Determine the (X, Y) coordinate at the center of the cell enclosing the given text.  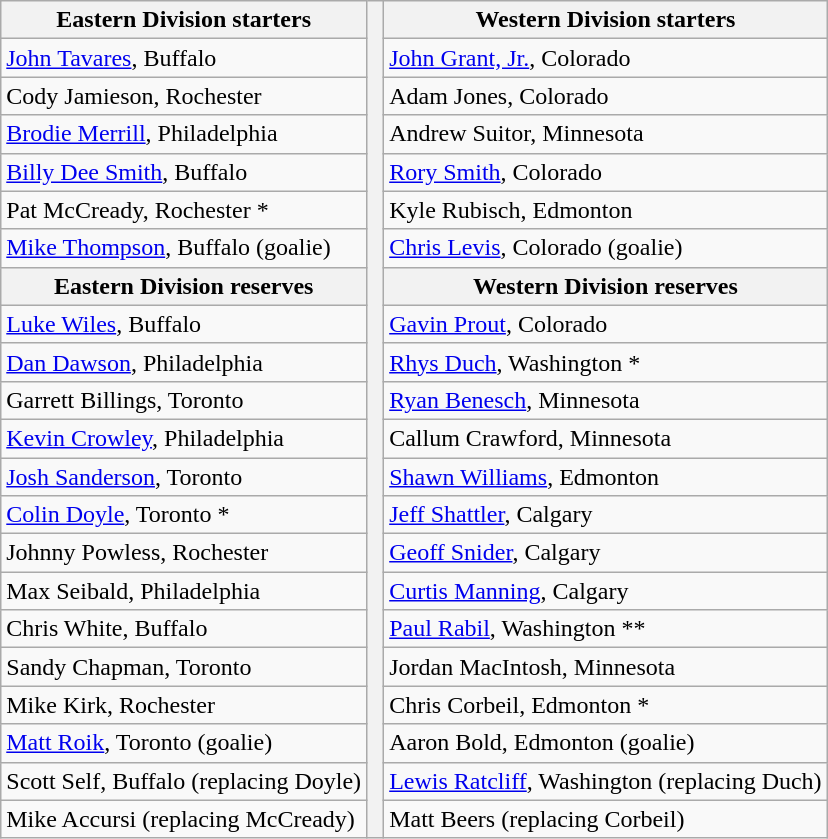
Jeff Shattler, Calgary (606, 515)
Mike Kirk, Rochester (184, 705)
Garrett Billings, Toronto (184, 400)
Mike Accursi (replacing McCready) (184, 819)
Brodie Merrill, Philadelphia (184, 134)
Shawn Williams, Edmonton (606, 477)
Western Division starters (606, 20)
Paul Rabil, Washington ** (606, 629)
Cody Jamieson, Rochester (184, 96)
Matt Roik, Toronto (goalie) (184, 743)
Josh Sanderson, Toronto (184, 477)
Western Division reserves (606, 286)
Eastern Division starters (184, 20)
Rory Smith, Colorado (606, 172)
Billy Dee Smith, Buffalo (184, 172)
Andrew Suitor, Minnesota (606, 134)
Max Seibald, Philadelphia (184, 591)
Curtis Manning, Calgary (606, 591)
Ryan Benesch, Minnesota (606, 400)
John Tavares, Buffalo (184, 58)
Dan Dawson, Philadelphia (184, 362)
Adam Jones, Colorado (606, 96)
Aaron Bold, Edmonton (goalie) (606, 743)
Sandy Chapman, Toronto (184, 667)
Chris White, Buffalo (184, 629)
Geoff Snider, Calgary (606, 553)
John Grant, Jr., Colorado (606, 58)
Colin Doyle, Toronto * (184, 515)
Kyle Rubisch, Edmonton (606, 210)
Johnny Powless, Rochester (184, 553)
Chris Levis, Colorado (goalie) (606, 248)
Gavin Prout, Colorado (606, 324)
Eastern Division reserves (184, 286)
Pat McCready, Rochester * (184, 210)
Matt Beers (replacing Corbeil) (606, 819)
Rhys Duch, Washington * (606, 362)
Scott Self, Buffalo (replacing Doyle) (184, 781)
Callum Crawford, Minnesota (606, 438)
Mike Thompson, Buffalo (goalie) (184, 248)
Kevin Crowley, Philadelphia (184, 438)
Luke Wiles, Buffalo (184, 324)
Chris Corbeil, Edmonton * (606, 705)
Lewis Ratcliff, Washington (replacing Duch) (606, 781)
Jordan MacIntosh, Minnesota (606, 667)
